Capture the cell that displays the provided text and extract its (x, y) central coordinate. 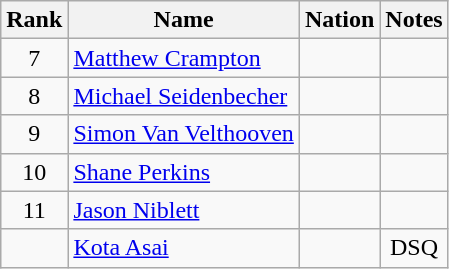
10 (34, 172)
Simon Van Velthooven (184, 134)
Nation (339, 20)
Jason Niblett (184, 210)
9 (34, 134)
Rank (34, 20)
Name (184, 20)
8 (34, 96)
Shane Perkins (184, 172)
Kota Asai (184, 248)
Notes (414, 20)
Matthew Crampton (184, 58)
DSQ (414, 248)
7 (34, 58)
11 (34, 210)
Michael Seidenbecher (184, 96)
